Identify which cell holds the provided text, then report its (x, y) central coordinate. 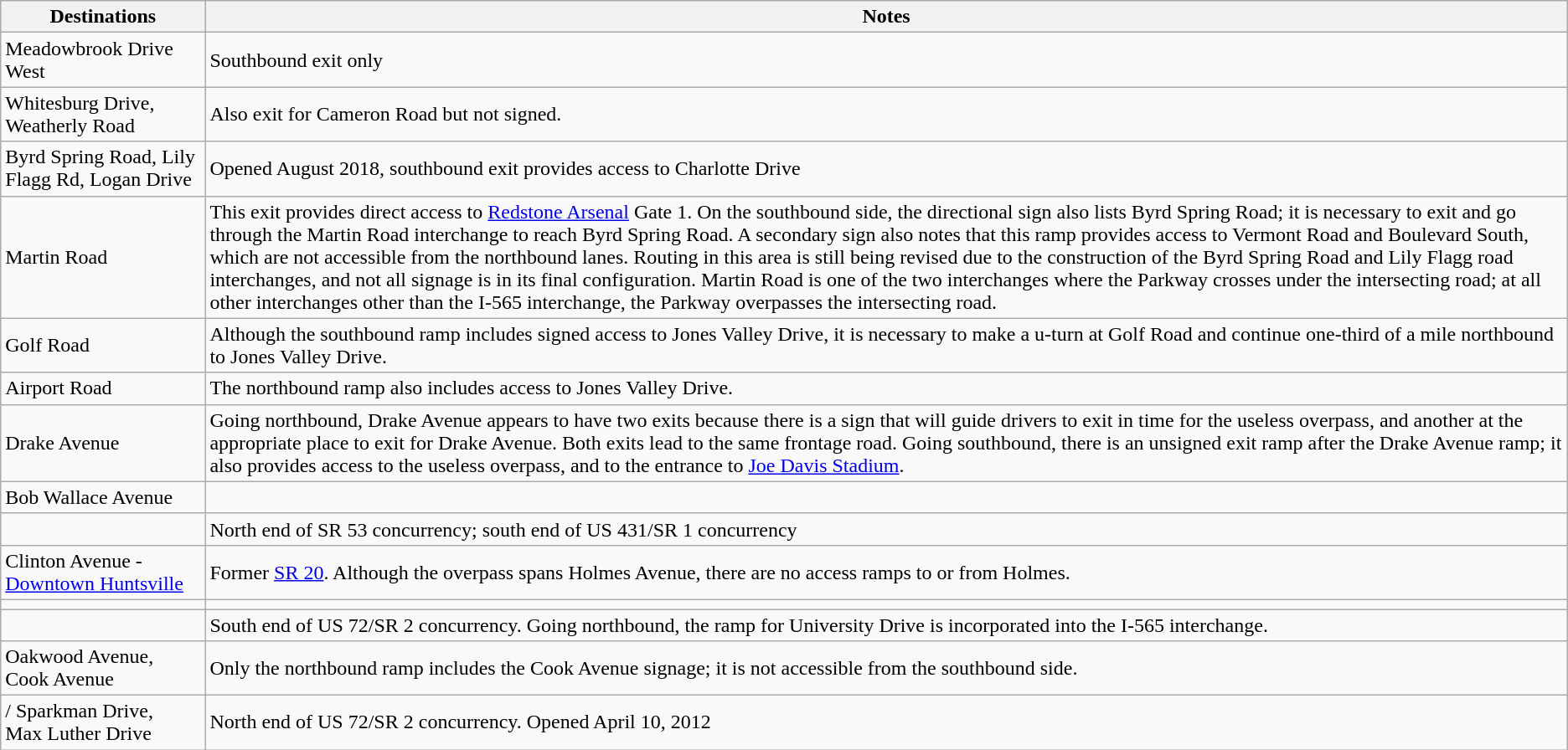
Drake Avenue (103, 443)
Clinton Avenue - Downtown Huntsville (103, 573)
The northbound ramp also includes access to Jones Valley Drive. (886, 388)
/ Sparkman Drive, Max Luther Drive (103, 723)
Meadowbrook Drive West (103, 60)
Southbound exit only (886, 60)
Opened August 2018, southbound exit provides access to Charlotte Drive (886, 169)
Byrd Spring Road, Lily Flagg Rd, Logan Drive (103, 169)
North end of SR 53 concurrency; south end of US 431/SR 1 concurrency (886, 529)
Also exit for Cameron Road but not signed. (886, 114)
Golf Road (103, 345)
Oakwood Avenue, Cook Avenue (103, 668)
Notes (886, 17)
South end of US 72/SR 2 concurrency. Going northbound, the ramp for University Drive is incorporated into the I-565 interchange. (886, 625)
Martin Road (103, 257)
Bob Wallace Avenue (103, 497)
Former SR 20. Although the overpass spans Holmes Avenue, there are no access ramps to or from Holmes. (886, 573)
North end of US 72/SR 2 concurrency. Opened April 10, 2012 (886, 723)
Destinations (103, 17)
Whitesburg Drive, Weatherly Road (103, 114)
Only the northbound ramp includes the Cook Avenue signage; it is not accessible from the southbound side. (886, 668)
Airport Road (103, 388)
